For the text-containing cell, return its midpoint in (X, Y) coordinate format. 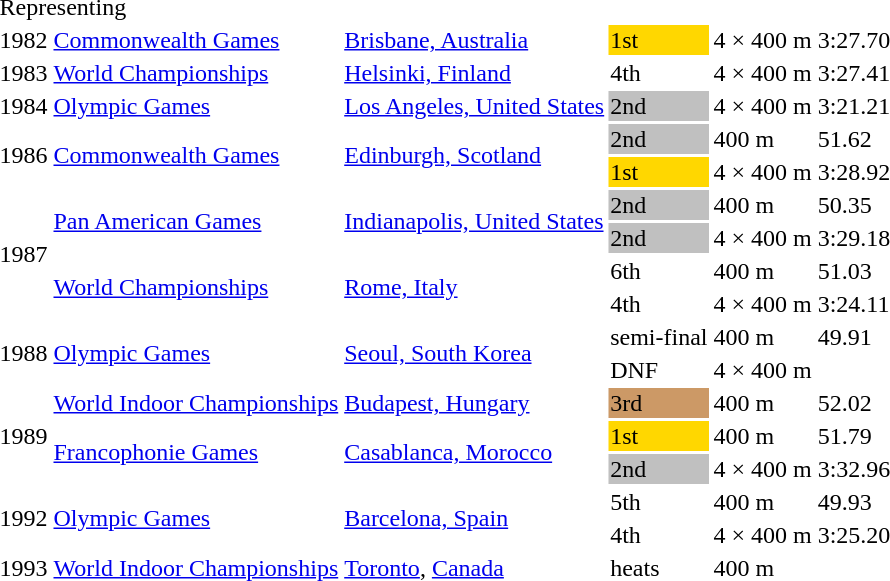
Los Angeles, United States (474, 106)
World Indoor Championships (196, 403)
Casablanca, Morocco (474, 452)
Barcelona, Spain (474, 518)
Francophonie Games (196, 452)
Helsinki, Finland (474, 73)
Edinburgh, Scotland (474, 156)
semi-final (659, 337)
3rd (659, 403)
6th (659, 271)
DNF (659, 370)
Brisbane, Australia (474, 40)
Rome, Italy (474, 288)
Budapest, Hungary (474, 403)
Seoul, South Korea (474, 354)
Indianapolis, United States (474, 222)
5th (659, 502)
Pan American Games (196, 222)
